Return (x, y) of the center of cell containing provided text 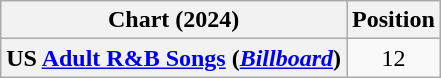
US Adult R&B Songs (Billboard) (174, 58)
12 (394, 58)
Position (394, 20)
Chart (2024) (174, 20)
